Pinpoint the cell where the given text exists, returning its [x, y] midpoint coordinate. 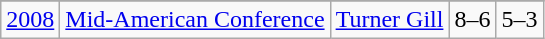
Mid-American Conference [195, 20]
8–6 [472, 20]
2008 [30, 20]
5–3 [520, 20]
Turner Gill [390, 20]
